Provide the (X, Y) coordinate of the cell's center where the given text is located.  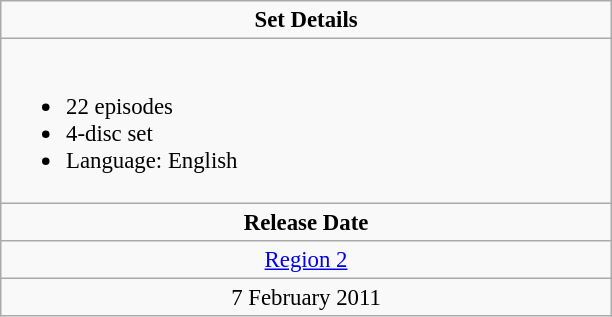
Region 2 (306, 259)
Release Date (306, 222)
22 episodes4-disc setLanguage: English (306, 121)
7 February 2011 (306, 297)
Set Details (306, 20)
